Return [x, y] of the center of cell containing provided text 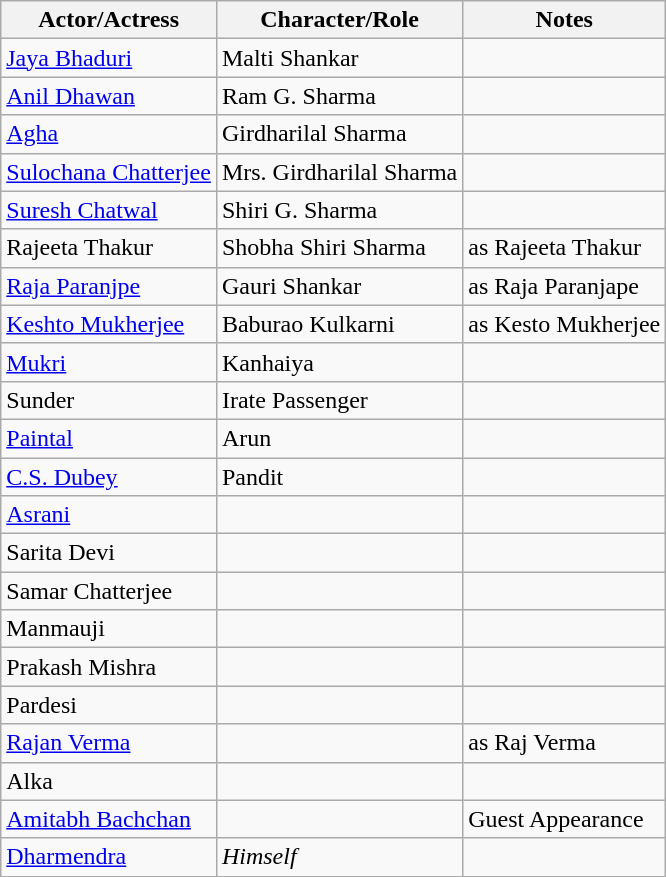
as Raja Paranjape [564, 286]
Sunder [109, 400]
Alka [109, 781]
Malti Shankar [339, 58]
Samar Chatterjee [109, 591]
Baburao Kulkarni [339, 324]
Arun [339, 438]
Dharmendra [109, 857]
Mukri [109, 362]
Sulochana Chatterjee [109, 172]
Gauri Shankar [339, 286]
Prakash Mishra [109, 667]
Keshto Mukherjee [109, 324]
C.S. Dubey [109, 477]
Notes [564, 20]
Shiri G. Sharma [339, 210]
Amitabh Bachchan [109, 819]
Girdharilal Sharma [339, 134]
Sarita Devi [109, 553]
Rajan Verma [109, 743]
Jaya Bhaduri [109, 58]
Agha [109, 134]
Irate Passenger [339, 400]
Mrs. Girdharilal Sharma [339, 172]
Pardesi [109, 705]
Paintal [109, 438]
Guest Appearance [564, 819]
Shobha Shiri Sharma [339, 248]
Ram G. Sharma [339, 96]
Actor/Actress [109, 20]
Pandit [339, 477]
Himself [339, 857]
Manmauji [109, 629]
Rajeeta Thakur [109, 248]
Raja Paranjpe [109, 286]
as Rajeeta Thakur [564, 248]
Asrani [109, 515]
as Raj Verma [564, 743]
Anil Dhawan [109, 96]
Kanhaiya [339, 362]
Suresh Chatwal [109, 210]
as Kesto Mukherjee [564, 324]
Character/Role [339, 20]
